Provide the [x, y] coordinate of the cell's center where the given text is located.  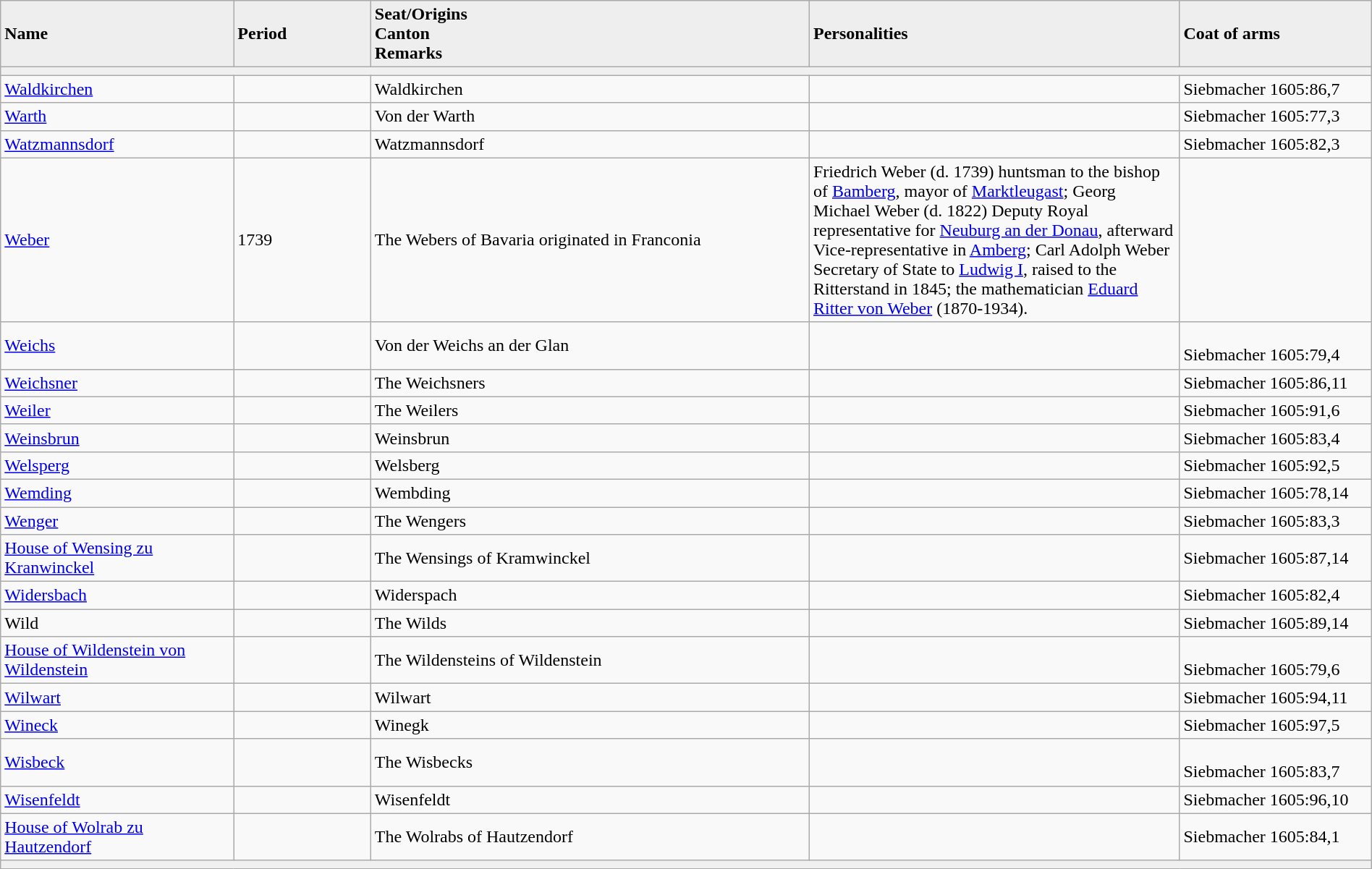
Welsperg [117, 465]
Widersbach [117, 595]
The Wensings of Kramwinckel [590, 559]
Wenger [117, 520]
Siebmacher 1605:79,4 [1275, 346]
House of Wolrab zu Hautzendorf [117, 836]
Siebmacher 1605:82,3 [1275, 144]
Period [302, 34]
Weichsner [117, 383]
Siebmacher 1605:82,4 [1275, 595]
Warth [117, 116]
Wemding [117, 493]
The Wildensteins of Wildenstein [590, 660]
House of Wildenstein von Wildenstein [117, 660]
Wisbeck [117, 763]
Weiler [117, 410]
Siebmacher 1605:84,1 [1275, 836]
Siebmacher 1605:78,14 [1275, 493]
House of Wensing zu Kranwinckel [117, 559]
The Wengers [590, 520]
Wembding [590, 493]
Siebmacher 1605:87,14 [1275, 559]
Personalities [994, 34]
Siebmacher 1605:83,4 [1275, 438]
Weichs [117, 346]
Siebmacher 1605:83,7 [1275, 763]
Siebmacher 1605:96,10 [1275, 800]
Siebmacher 1605:86,7 [1275, 89]
Siebmacher 1605:77,3 [1275, 116]
The Weilers [590, 410]
The Wilds [590, 623]
Widerspach [590, 595]
Wild [117, 623]
Name [117, 34]
Siebmacher 1605:79,6 [1275, 660]
Weber [117, 240]
Siebmacher 1605:94,11 [1275, 698]
Siebmacher 1605:91,6 [1275, 410]
Siebmacher 1605:92,5 [1275, 465]
Von der Weichs an der Glan [590, 346]
1739 [302, 240]
Winegk [590, 725]
Von der Warth [590, 116]
The Wolrabs of Hautzendorf [590, 836]
The Webers of Bavaria originated in Franconia [590, 240]
Siebmacher 1605:86,11 [1275, 383]
Seat/Origins Canton Remarks [590, 34]
Welsberg [590, 465]
Wineck [117, 725]
Siebmacher 1605:89,14 [1275, 623]
Coat of arms [1275, 34]
The Weichsners [590, 383]
Siebmacher 1605:97,5 [1275, 725]
Siebmacher 1605:83,3 [1275, 520]
The Wisbecks [590, 763]
